For the text-containing cell, return its midpoint in (X, Y) coordinate format. 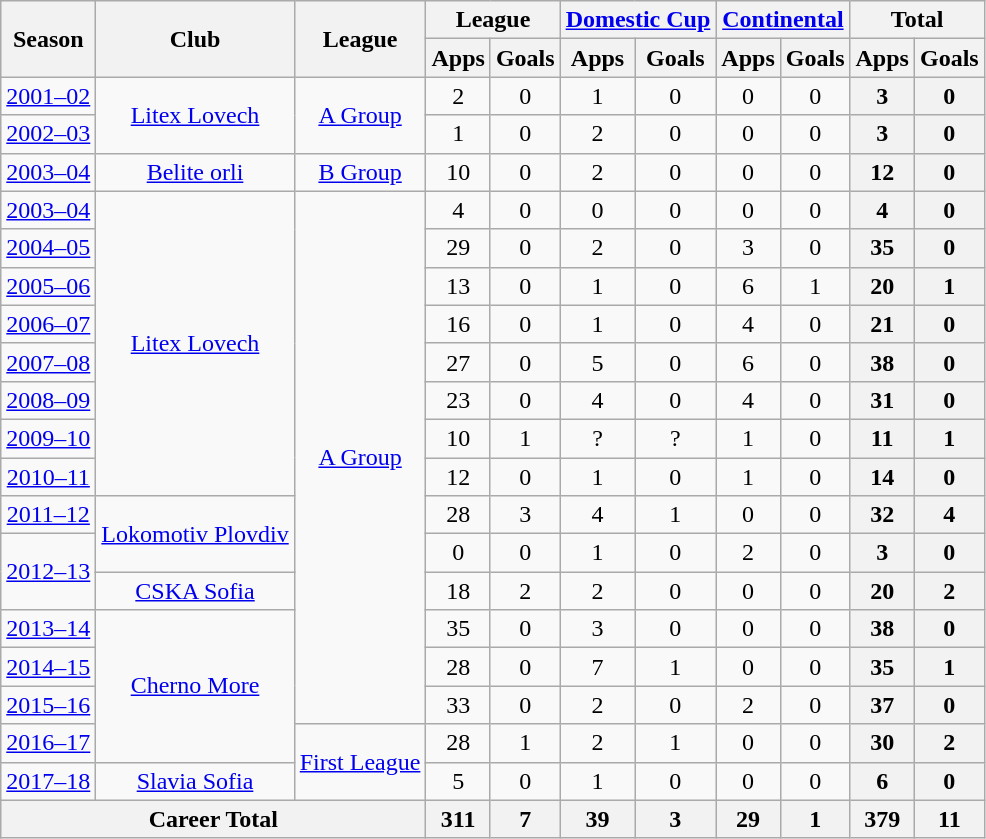
2006–07 (48, 324)
Club (195, 39)
37 (882, 705)
CSKA Sofia (195, 591)
311 (458, 819)
Slavia Sofia (195, 781)
2008–09 (48, 400)
2010–11 (48, 477)
2011–12 (48, 515)
Lokomotiv Plovdiv (195, 534)
2005–06 (48, 286)
2009–10 (48, 438)
2001–02 (48, 96)
14 (882, 477)
2002–03 (48, 134)
Career Total (214, 819)
Belite orli (195, 172)
Season (48, 39)
21 (882, 324)
Total (917, 20)
2017–18 (48, 781)
23 (458, 400)
2004–05 (48, 248)
16 (458, 324)
379 (882, 819)
2007–08 (48, 362)
2013–14 (48, 629)
2014–15 (48, 667)
30 (882, 743)
27 (458, 362)
First League (360, 762)
39 (598, 819)
32 (882, 515)
Cherno More (195, 686)
18 (458, 591)
Continental (783, 20)
Domestic Cup (638, 20)
33 (458, 705)
2012–13 (48, 572)
31 (882, 400)
B Group (360, 172)
13 (458, 286)
2016–17 (48, 743)
2015–16 (48, 705)
